Extract the [x, y] coordinate from the center of the cell holding the provided text.  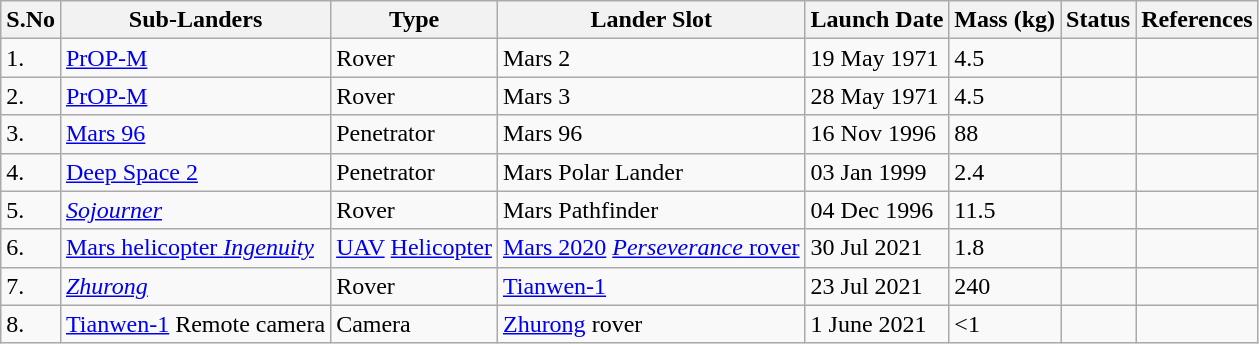
11.5 [1005, 210]
7. [31, 286]
UAV Helicopter [414, 248]
Mars 3 [651, 96]
Zhurong rover [651, 324]
19 May 1971 [877, 58]
Mars Polar Lander [651, 172]
28 May 1971 [877, 96]
References [1198, 20]
23 Jul 2021 [877, 286]
3. [31, 134]
04 Dec 1996 [877, 210]
Status [1098, 20]
240 [1005, 286]
Sojourner [195, 210]
03 Jan 1999 [877, 172]
Mars Pathfinder [651, 210]
Camera [414, 324]
Sub-Landers [195, 20]
2.4 [1005, 172]
1.8 [1005, 248]
Mars 2 [651, 58]
Mars helicopter Ingenuity [195, 248]
8. [31, 324]
<1 [1005, 324]
2. [31, 96]
30 Jul 2021 [877, 248]
1 June 2021 [877, 324]
S.No [31, 20]
Mars 2020 Perseverance rover [651, 248]
Lander Slot [651, 20]
Deep Space 2 [195, 172]
Mass (kg) [1005, 20]
6. [31, 248]
Type [414, 20]
88 [1005, 134]
5. [31, 210]
Zhurong [195, 286]
16 Nov 1996 [877, 134]
Launch Date [877, 20]
Tianwen-1 [651, 286]
Tianwen-1 Remote camera [195, 324]
4. [31, 172]
1. [31, 58]
